Locate the cell with the specified text and output its (X, Y) center coordinate. 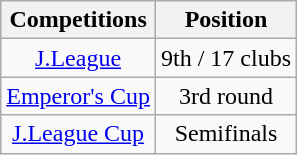
9th / 17 clubs (226, 58)
Emperor's Cup (78, 96)
Semifinals (226, 134)
Position (226, 20)
J.League Cup (78, 134)
J.League (78, 58)
3rd round (226, 96)
Competitions (78, 20)
